Return the [X, Y] coordinate for the center point of the cell that contains the specified text.  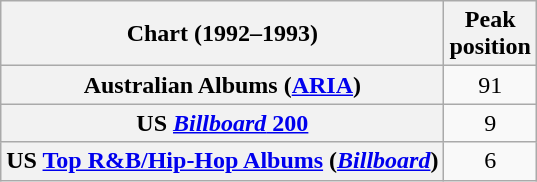
Australian Albums (ARIA) [222, 85]
6 [490, 161]
US Billboard 200 [222, 123]
Peak position [490, 34]
91 [490, 85]
9 [490, 123]
US Top R&B/Hip-Hop Albums (Billboard) [222, 161]
Chart (1992–1993) [222, 34]
